Capture the cell that displays the provided text and extract its (X, Y) central coordinate. 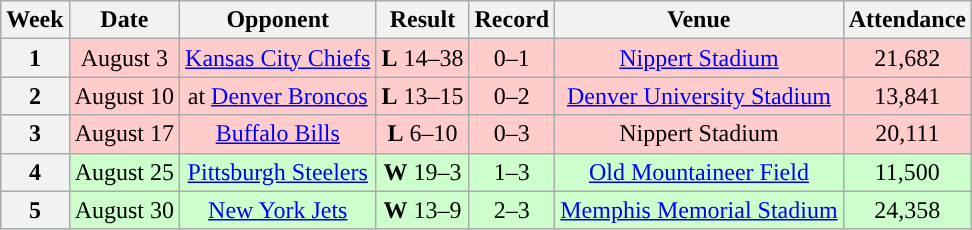
4 (35, 172)
11,500 (907, 172)
Memphis Memorial Stadium (699, 210)
Venue (699, 20)
0–3 (512, 134)
20,111 (907, 134)
2–3 (512, 210)
1–3 (512, 172)
New York Jets (278, 210)
W 19–3 (422, 172)
Old Mountaineer Field (699, 172)
21,682 (907, 58)
13,841 (907, 96)
Denver University Stadium (699, 96)
24,358 (907, 210)
1 (35, 58)
0–2 (512, 96)
Attendance (907, 20)
L 14–38 (422, 58)
August 17 (124, 134)
Kansas City Chiefs (278, 58)
Opponent (278, 20)
August 25 (124, 172)
L 6–10 (422, 134)
at Denver Broncos (278, 96)
3 (35, 134)
L 13–15 (422, 96)
Result (422, 20)
August 30 (124, 210)
0–1 (512, 58)
5 (35, 210)
August 3 (124, 58)
W 13–9 (422, 210)
Buffalo Bills (278, 134)
2 (35, 96)
Date (124, 20)
August 10 (124, 96)
Pittsburgh Steelers (278, 172)
Week (35, 20)
Record (512, 20)
